Extract the (x, y) coordinate from the center of the cell holding the provided text.  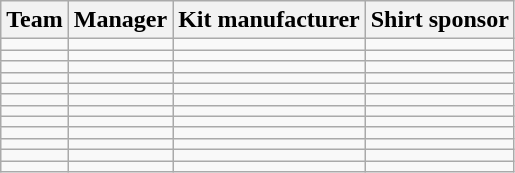
Manager (120, 20)
Shirt sponsor (440, 20)
Kit manufacturer (270, 20)
Team (35, 20)
